Capture the cell that displays the provided text and extract its (x, y) central coordinate. 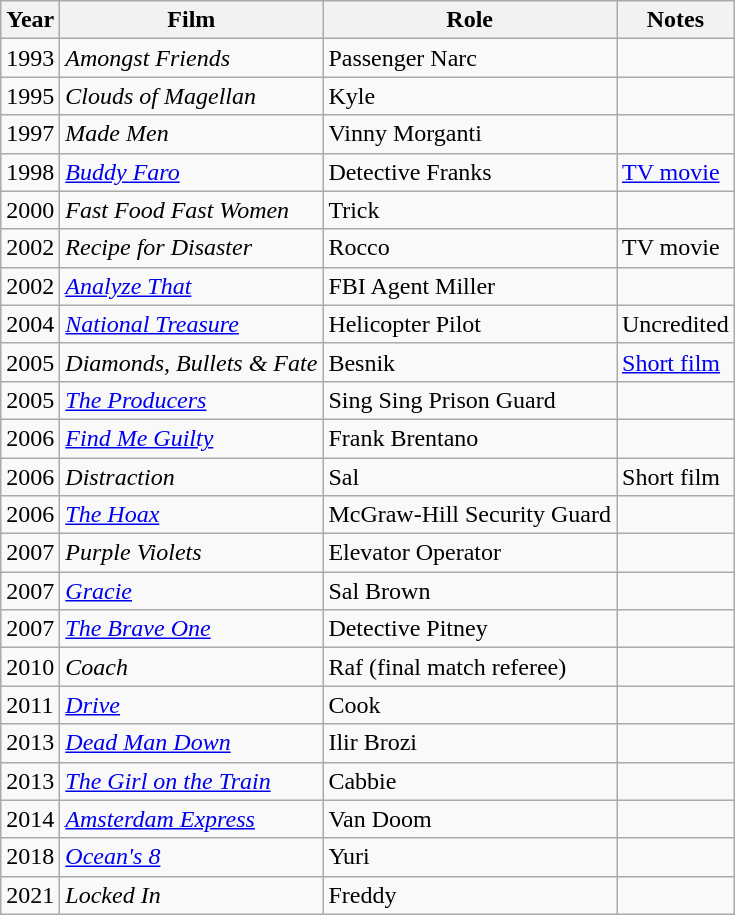
Find Me Guilty (192, 438)
Vinny Morganti (470, 134)
Clouds of Magellan (192, 96)
Drive (192, 705)
National Treasure (192, 324)
Rocco (470, 248)
Purple Violets (192, 553)
Raf (final match referee) (470, 667)
Amongst Friends (192, 58)
Gracie (192, 591)
2011 (30, 705)
Helicopter Pilot (470, 324)
Analyze That (192, 286)
Elevator Operator (470, 553)
The Hoax (192, 515)
Diamonds, Bullets & Fate (192, 362)
Trick (470, 210)
Film (192, 20)
FBI Agent Miller (470, 286)
Detective Pitney (470, 629)
Ocean's 8 (192, 857)
Year (30, 20)
Sing Sing Prison Guard (470, 400)
1997 (30, 134)
Notes (675, 20)
Sal Brown (470, 591)
1993 (30, 58)
Detective Franks (470, 172)
Made Men (192, 134)
Kyle (470, 96)
Freddy (470, 895)
2021 (30, 895)
Coach (192, 667)
Dead Man Down (192, 743)
Cook (470, 705)
The Producers (192, 400)
1998 (30, 172)
Locked In (192, 895)
1995 (30, 96)
Uncredited (675, 324)
Distraction (192, 477)
2000 (30, 210)
Buddy Faro (192, 172)
The Girl on the Train (192, 781)
2004 (30, 324)
McGraw-Hill Security Guard (470, 515)
Yuri (470, 857)
Amsterdam Express (192, 819)
The Brave One (192, 629)
2010 (30, 667)
Fast Food Fast Women (192, 210)
Frank Brentano (470, 438)
Sal (470, 477)
Passenger Narc (470, 58)
2014 (30, 819)
Besnik (470, 362)
Role (470, 20)
Van Doom (470, 819)
Cabbie (470, 781)
2018 (30, 857)
Recipe for Disaster (192, 248)
Ilir Brozi (470, 743)
